Return (X, Y) of the center of cell containing provided text 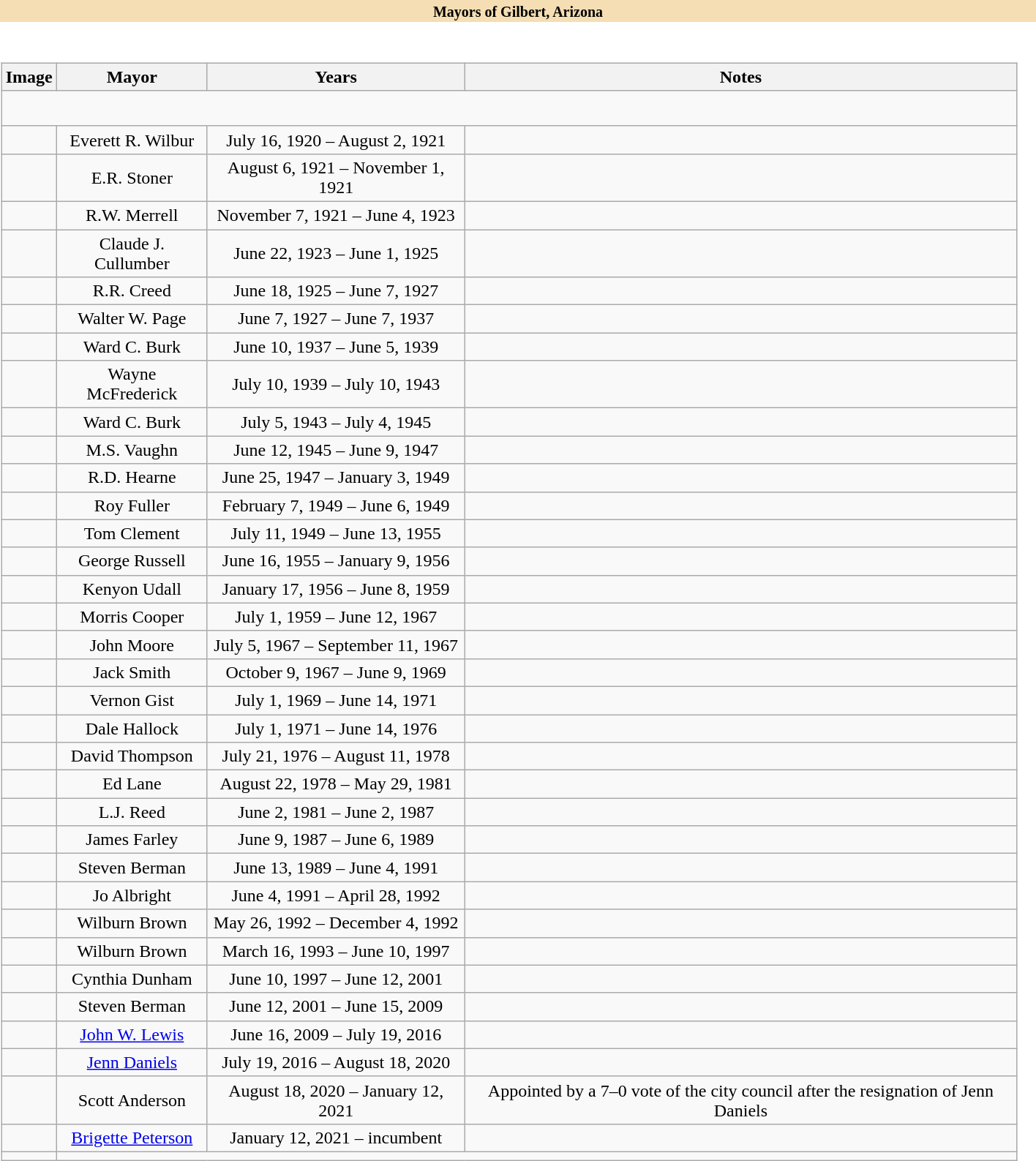
E.R. Stoner (132, 177)
Ed Lane (132, 784)
July 1, 1959 – June 12, 1967 (336, 617)
Claude J. Cullumber (132, 253)
R.W. Merrell (132, 215)
Mayor (132, 77)
Cynthia Dunham (132, 979)
July 21, 1976 – August 11, 1978 (336, 756)
July 5, 1943 – July 4, 1945 (336, 422)
David Thompson (132, 756)
June 25, 1947 – January 3, 1949 (336, 478)
January 12, 2021 – incumbent (336, 1138)
June 13, 1989 – June 4, 1991 (336, 868)
July 19, 2016 – August 18, 2020 (336, 1062)
June 22, 1923 – June 1, 1925 (336, 253)
Appointed by a 7–0 vote of the city council after the resignation of Jenn Daniels (740, 1100)
M.S. Vaughn (132, 450)
February 7, 1949 – June 6, 1949 (336, 506)
June 18, 1925 – June 7, 1927 (336, 291)
Vernon Gist (132, 700)
June 16, 2009 – July 19, 2016 (336, 1034)
Walter W. Page (132, 319)
June 12, 1945 – June 9, 1947 (336, 450)
June 16, 1955 – January 9, 1956 (336, 561)
Dale Hallock (132, 728)
Everett R. Wilbur (132, 140)
Kenyon Udall (132, 589)
Wayne McFrederick (132, 385)
Image (29, 77)
August 22, 1978 – May 29, 1981 (336, 784)
Mayors of Gilbert, Arizona (518, 11)
June 9, 1987 – June 6, 1989 (336, 840)
March 16, 1993 – June 10, 1997 (336, 951)
R.D. Hearne (132, 478)
January 17, 1956 – June 8, 1959 (336, 589)
June 10, 1997 – June 12, 2001 (336, 979)
Roy Fuller (132, 506)
July 10, 1939 – July 10, 1943 (336, 385)
John W. Lewis (132, 1034)
November 7, 1921 – June 4, 1923 (336, 215)
June 12, 2001 – June 15, 2009 (336, 1007)
June 4, 1991 – April 28, 1992 (336, 895)
July 1, 1969 – June 14, 1971 (336, 700)
R.R. Creed (132, 291)
October 9, 1967 – June 9, 1969 (336, 672)
August 6, 1921 – November 1, 1921 (336, 177)
June 7, 1927 – June 7, 1937 (336, 319)
Jo Albright (132, 895)
June 2, 1981 – June 2, 1987 (336, 812)
May 26, 1992 – December 4, 1992 (336, 923)
Years (336, 77)
Morris Cooper (132, 617)
Jack Smith (132, 672)
George Russell (132, 561)
James Farley (132, 840)
Scott Anderson (132, 1100)
Notes (740, 77)
John Moore (132, 645)
L.J. Reed (132, 812)
Tom Clement (132, 533)
Brigette Peterson (132, 1138)
July 1, 1971 – June 14, 1976 (336, 728)
Jenn Daniels (132, 1062)
July 11, 1949 – June 13, 1955 (336, 533)
August 18, 2020 – January 12, 2021 (336, 1100)
July 5, 1967 – September 11, 1967 (336, 645)
June 10, 1937 – June 5, 1939 (336, 347)
July 16, 1920 – August 2, 1921 (336, 140)
